Detect which cell encompasses the target text, then output its [x, y] center coordinate. 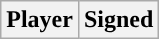
Player [40, 20]
Signed [118, 20]
